Detect which cell encompasses the target text, then output its (x, y) center coordinate. 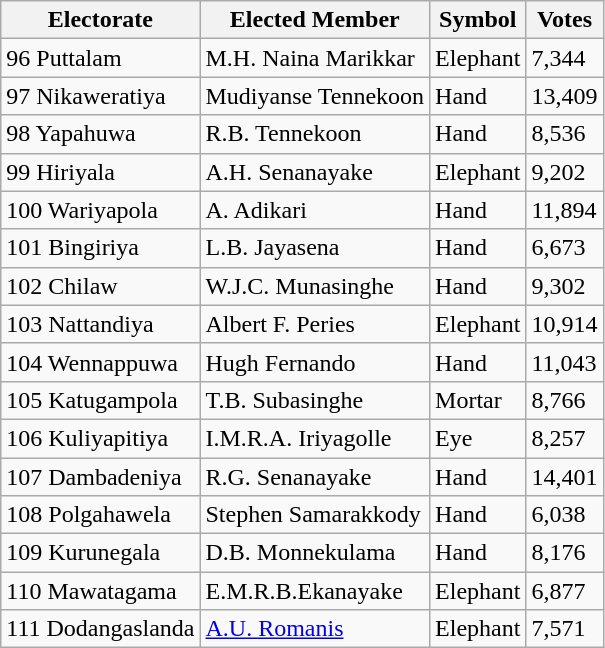
14,401 (564, 477)
A.H. Senanayake (315, 172)
102 Chilaw (100, 286)
Symbol (478, 20)
96 Puttalam (100, 58)
98 Yapahuwa (100, 134)
W.J.C. Munasinghe (315, 286)
103 Nattandiya (100, 324)
Eye (478, 438)
Elected Member (315, 20)
T.B. Subasinghe (315, 400)
Mortar (478, 400)
D.B. Monnekulama (315, 553)
105 Katugampola (100, 400)
11,894 (564, 210)
97 Nikaweratiya (100, 96)
I.M.R.A. Iriyagolle (315, 438)
110 Mawatagama (100, 591)
8,536 (564, 134)
7,571 (564, 629)
107 Dambadeniya (100, 477)
8,176 (564, 553)
L.B. Jayasena (315, 248)
11,043 (564, 362)
Electorate (100, 20)
A. Adikari (315, 210)
R.G. Senanayake (315, 477)
109 Kurunegala (100, 553)
9,302 (564, 286)
111 Dodangaslanda (100, 629)
104 Wennappuwa (100, 362)
6,038 (564, 515)
101 Bingiriya (100, 248)
Stephen Samarakkody (315, 515)
E.M.R.B.Ekanayake (315, 591)
9,202 (564, 172)
7,344 (564, 58)
106 Kuliyapitiya (100, 438)
Hugh Fernando (315, 362)
M.H. Naina Marikkar (315, 58)
6,877 (564, 591)
Mudiyanse Tennekoon (315, 96)
8,257 (564, 438)
10,914 (564, 324)
6,673 (564, 248)
100 Wariyapola (100, 210)
Albert F. Peries (315, 324)
Votes (564, 20)
99 Hiriyala (100, 172)
A.U. Romanis (315, 629)
R.B. Tennekoon (315, 134)
8,766 (564, 400)
13,409 (564, 96)
108 Polgahawela (100, 515)
